Find where the given text appears and provide that cell's center as (X, Y) coordinate. 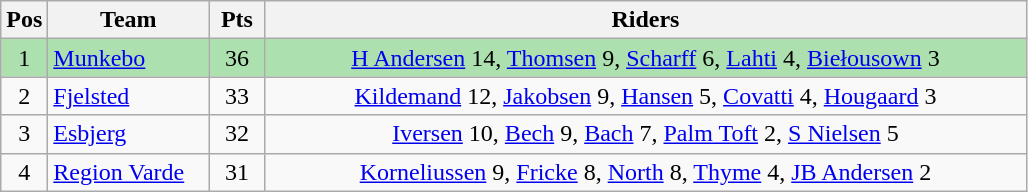
2 (24, 96)
Fjelsted (128, 96)
Esbjerg (128, 134)
Region Varde (128, 172)
Munkebo (128, 58)
3 (24, 134)
Pts (237, 20)
31 (237, 172)
32 (237, 134)
Pos (24, 20)
Team (128, 20)
Riders (646, 20)
Kildemand 12, Jakobsen 9, Hansen 5, Covatti 4, Hougaard 3 (646, 96)
Korneliussen 9, Fricke 8, North 8, Thyme 4, JB Andersen 2 (646, 172)
H Andersen 14, Thomsen 9, Scharff 6, Lahti 4, Biełousown 3 (646, 58)
4 (24, 172)
1 (24, 58)
Iversen 10, Bech 9, Bach 7, Palm Toft 2, S Nielsen 5 (646, 134)
33 (237, 96)
36 (237, 58)
